Provide the [x, y] coordinate of the cell's center where the given text is located.  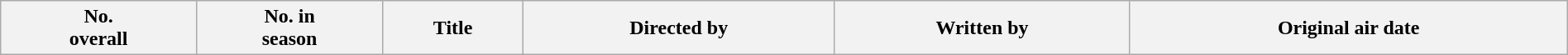
No.overall [99, 28]
Title [453, 28]
Directed by [678, 28]
Written by [982, 28]
Original air date [1348, 28]
No. inseason [289, 28]
